Determine the (X, Y) coordinate at the center of the cell enclosing the given text.  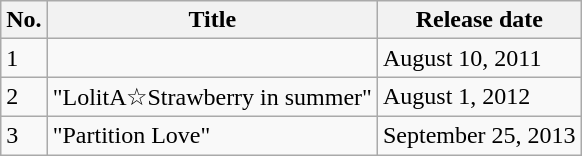
August 1, 2012 (479, 97)
Title (212, 20)
No. (24, 20)
September 25, 2013 (479, 135)
"Partition Love" (212, 135)
"LolitA☆Strawberry in summer" (212, 97)
Release date (479, 20)
3 (24, 135)
2 (24, 97)
1 (24, 58)
August 10, 2011 (479, 58)
